Pinpoint the cell where the given text exists, returning its [X, Y] midpoint coordinate. 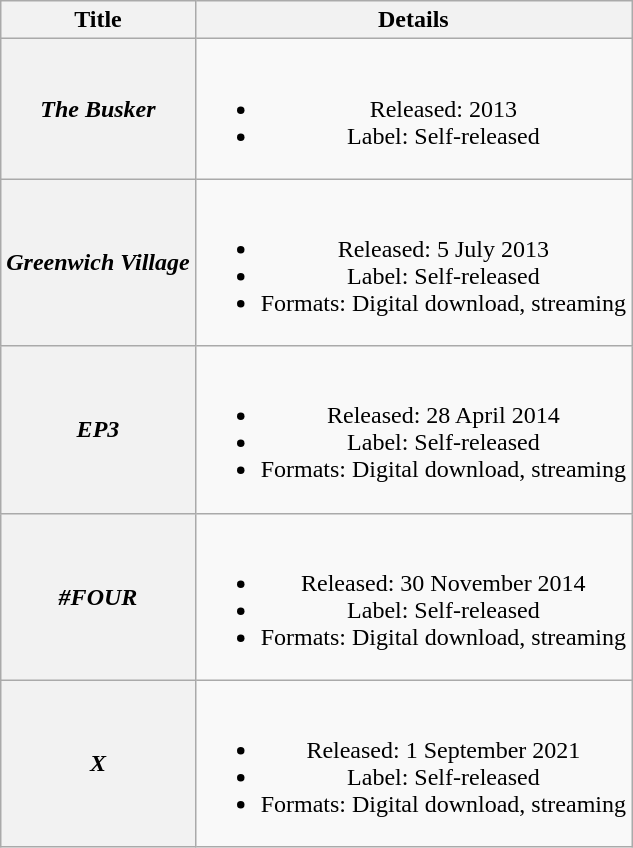
Released: 30 November 2014Label: Self-releasedFormats: Digital download, streaming [413, 596]
#FOUR [98, 596]
EP3 [98, 430]
Released: 2013Label: Self-released [413, 109]
Released: 5 July 2013Label: Self-releasedFormats: Digital download, streaming [413, 262]
The Busker [98, 109]
Details [413, 20]
Released: 28 April 2014Label: Self-releasedFormats: Digital download, streaming [413, 430]
Greenwich Village [98, 262]
Title [98, 20]
Released: 1 September 2021Label: Self-releasedFormats: Digital download, streaming [413, 764]
X [98, 764]
